Detect which cell encompasses the target text, then output its (X, Y) center coordinate. 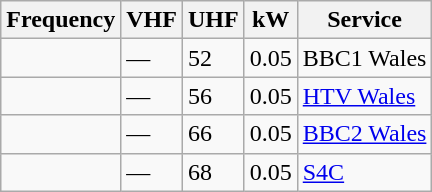
Frequency (61, 20)
VHF (152, 20)
66 (213, 134)
S4C (364, 172)
UHF (213, 20)
HTV Wales (364, 96)
BBC1 Wales (364, 58)
52 (213, 58)
Service (364, 20)
56 (213, 96)
68 (213, 172)
BBC2 Wales (364, 134)
kW (270, 20)
